Identify which cell holds the provided text, then report its (x, y) central coordinate. 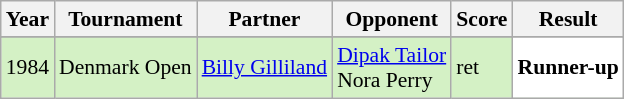
Opponent (392, 19)
1984 (28, 68)
Runner-up (568, 68)
Score (482, 19)
Dipak Tailor Nora Perry (392, 68)
Year (28, 19)
Denmark Open (126, 68)
Billy Gilliland (264, 68)
Result (568, 19)
ret (482, 68)
Tournament (126, 19)
Partner (264, 19)
